Scan for the cell matching the given text and deliver its [X, Y] coordinate at center. 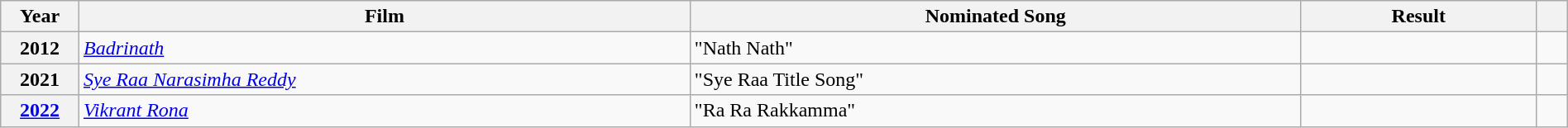
2012 [40, 48]
Badrinath [384, 48]
Year [40, 17]
Vikrant Rona [384, 111]
"Ra Ra Rakkamma" [996, 111]
"Nath Nath" [996, 48]
Film [384, 17]
2022 [40, 111]
2021 [40, 79]
Sye Raa Narasimha Reddy [384, 79]
Result [1418, 17]
Nominated Song [996, 17]
"Sye Raa Title Song" [996, 79]
